Pinpoint the cell where the given text exists, returning its [X, Y] midpoint coordinate. 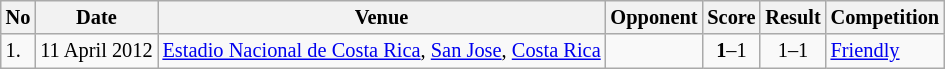
1. [18, 51]
No [18, 17]
Score [731, 17]
Venue [382, 17]
Date [96, 17]
Competition [885, 17]
Opponent [654, 17]
Friendly [885, 51]
Result [792, 17]
11 April 2012 [96, 51]
Estadio Nacional de Costa Rica, San Jose, Costa Rica [382, 51]
